Extract the [X, Y] coordinate from the center of the cell holding the provided text.  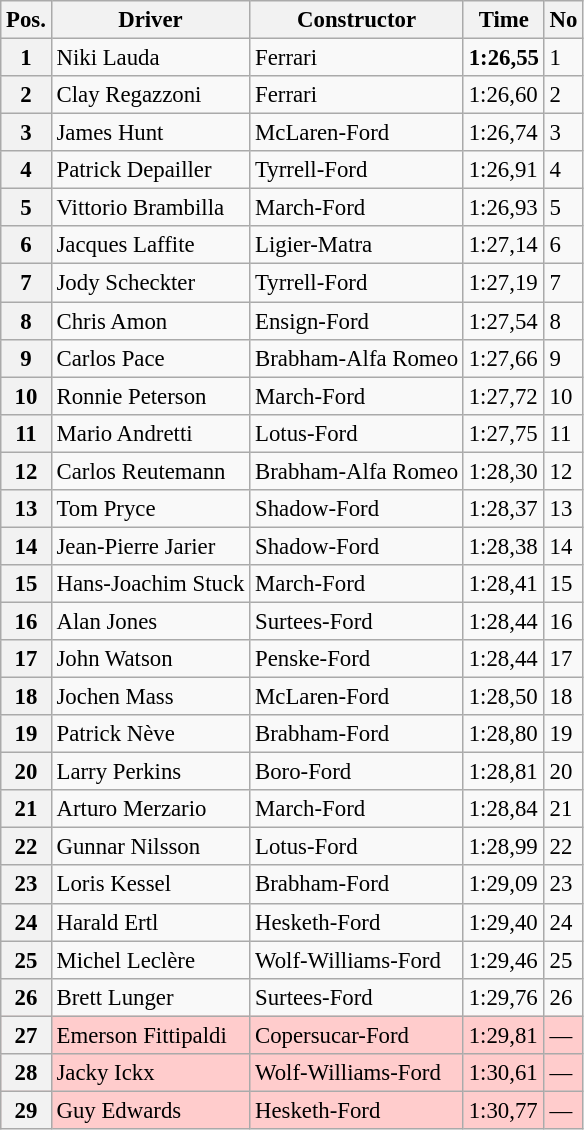
1:27,54 [504, 321]
Harald Ertl [150, 922]
Constructor [357, 20]
Brett Lunger [150, 997]
1:27,14 [504, 245]
Guy Edwards [150, 1110]
Alan Jones [150, 621]
1:28,84 [504, 809]
Vittorio Brambilla [150, 208]
Jochen Mass [150, 697]
1:28,37 [504, 509]
1:29,40 [504, 922]
Copersucar-Ford [357, 1035]
Carlos Reutemann [150, 471]
29 [26, 1110]
Clay Regazzoni [150, 95]
Hans-Joachim Stuck [150, 584]
Jacky Ickx [150, 1073]
Penske-Ford [357, 659]
1:27,75 [504, 433]
Niki Lauda [150, 58]
1:29,76 [504, 997]
Ligier-Matra [357, 245]
Time [504, 20]
27 [26, 1035]
Patrick Nève [150, 734]
1:28,30 [504, 471]
Emerson Fittipaldi [150, 1035]
1:28,99 [504, 847]
Arturo Merzario [150, 809]
Boro-Ford [357, 772]
1:28,50 [504, 697]
No [563, 20]
1:27,72 [504, 396]
Gunnar Nilsson [150, 847]
28 [26, 1073]
1:26,60 [504, 95]
Jean-Pierre Jarier [150, 546]
Larry Perkins [150, 772]
Carlos Pace [150, 358]
John Watson [150, 659]
1:30,61 [504, 1073]
1:26,74 [504, 133]
1:28,80 [504, 734]
James Hunt [150, 133]
1:29,81 [504, 1035]
Jacques Laffite [150, 245]
1:26,55 [504, 58]
1:29,09 [504, 885]
1:28,41 [504, 584]
Ronnie Peterson [150, 396]
Michel Leclère [150, 960]
Tom Pryce [150, 509]
Driver [150, 20]
Patrick Depailler [150, 170]
1:26,93 [504, 208]
Ensign-Ford [357, 321]
1:27,19 [504, 283]
Chris Amon [150, 321]
1:30,77 [504, 1110]
Jody Scheckter [150, 283]
1:28,81 [504, 772]
Mario Andretti [150, 433]
1:27,66 [504, 358]
1:29,46 [504, 960]
1:28,38 [504, 546]
Loris Kessel [150, 885]
1:26,91 [504, 170]
Pos. [26, 20]
